From the cell containing the given text, extract its center point as (x, y) coordinate. 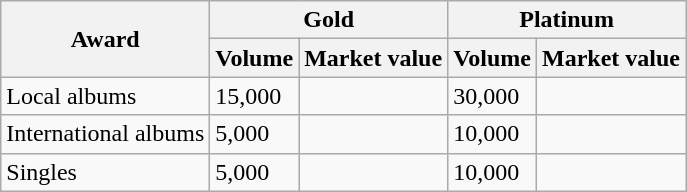
30,000 (492, 96)
15,000 (254, 96)
Singles (106, 172)
Local albums (106, 96)
Gold (329, 20)
International albums (106, 134)
Platinum (567, 20)
Award (106, 39)
